Determine the (x, y) coordinate at the center of the cell enclosing the given text.  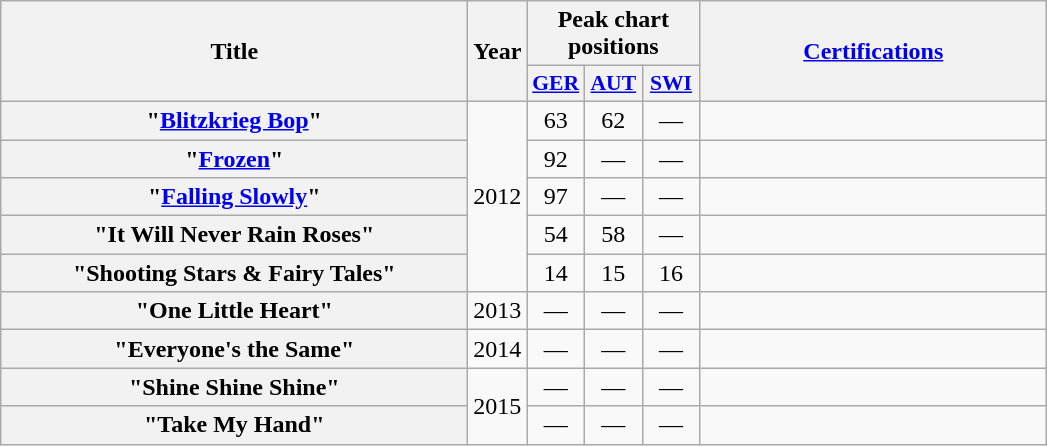
62 (614, 120)
"Shine Shine Shine" (234, 387)
GER (556, 84)
"Frozen" (234, 159)
2013 (498, 311)
"Falling Slowly" (234, 197)
SWI (671, 84)
Year (498, 52)
2012 (498, 196)
"Shooting Stars & Fairy Tales" (234, 273)
"Everyone's the Same" (234, 349)
"Take My Hand" (234, 425)
"One Little Heart" (234, 311)
63 (556, 120)
"Blitzkrieg Bop" (234, 120)
92 (556, 159)
Peak chart positions (614, 34)
54 (556, 235)
16 (671, 273)
AUT (614, 84)
2015 (498, 406)
15 (614, 273)
97 (556, 197)
Certifications (874, 52)
58 (614, 235)
14 (556, 273)
2014 (498, 349)
Title (234, 52)
"It Will Never Rain Roses" (234, 235)
